From the cell containing the given text, extract its center point as (x, y) coordinate. 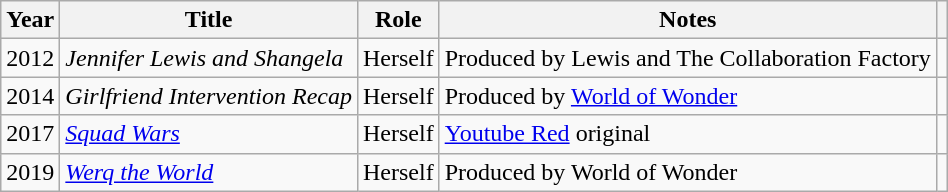
2012 (30, 58)
Werq the World (209, 172)
Girlfriend Intervention Recap (209, 96)
2019 (30, 172)
Jennifer Lewis and Shangela (209, 58)
Role (398, 20)
Notes (688, 20)
2017 (30, 134)
Squad Wars (209, 134)
Title (209, 20)
Youtube Red original (688, 134)
Produced by Lewis and The Collaboration Factory (688, 58)
2014 (30, 96)
Year (30, 20)
